Pinpoint the cell where the given text exists, returning its (X, Y) midpoint coordinate. 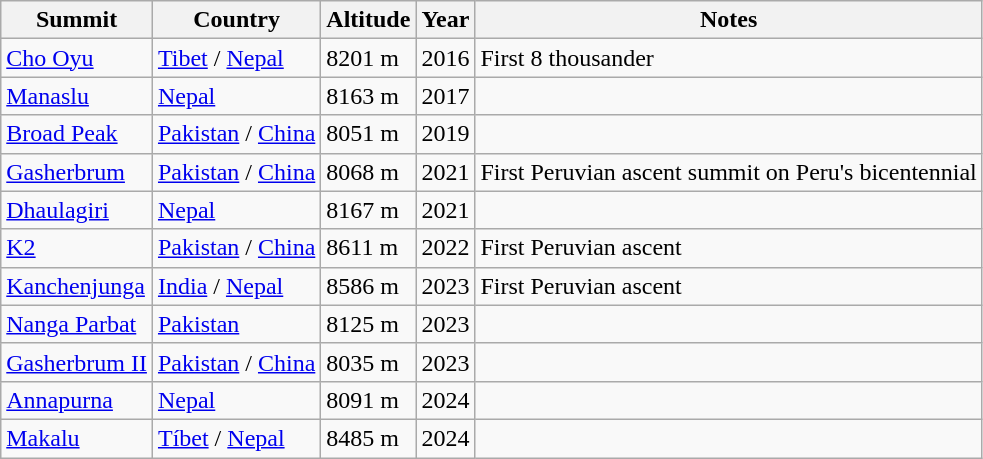
8035 m (368, 362)
8068 m (368, 172)
2017 (446, 96)
Tibet / Nepal (236, 58)
8201 m (368, 58)
Dhaulagiri (77, 210)
2022 (446, 248)
India / Nepal (236, 286)
8051 m (368, 134)
8125 m (368, 324)
Pakistan (236, 324)
Notes (728, 20)
2019 (446, 134)
Manaslu (77, 96)
Summit (77, 20)
Tíbet / Nepal (236, 438)
Country (236, 20)
Year (446, 20)
8611 m (368, 248)
8167 m (368, 210)
Gasherbrum II (77, 362)
8586 m (368, 286)
8485 m (368, 438)
K2 (77, 248)
First Peruvian ascent summit on Peru's bicentennial (728, 172)
Nanga Parbat (77, 324)
Gasherbrum (77, 172)
8163 m (368, 96)
Broad Peak (77, 134)
Kanchenjunga (77, 286)
Annapurna (77, 400)
8091 m (368, 400)
Altitude (368, 20)
Cho Oyu (77, 58)
First 8 thousander (728, 58)
2016 (446, 58)
Makalu (77, 438)
